Detect which cell encompasses the target text, then output its (X, Y) center coordinate. 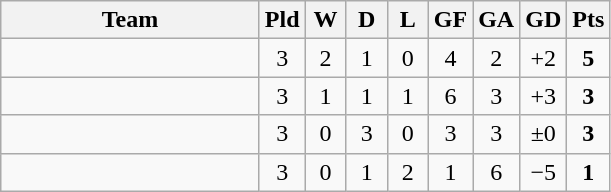
GA (496, 20)
−5 (544, 172)
GD (544, 20)
5 (588, 58)
±0 (544, 134)
+2 (544, 58)
Pld (282, 20)
W (326, 20)
D (366, 20)
L (408, 20)
+3 (544, 96)
Team (130, 20)
4 (450, 58)
Pts (588, 20)
GF (450, 20)
